Output the [x, y] coordinate of the center of the cell containing the given text.  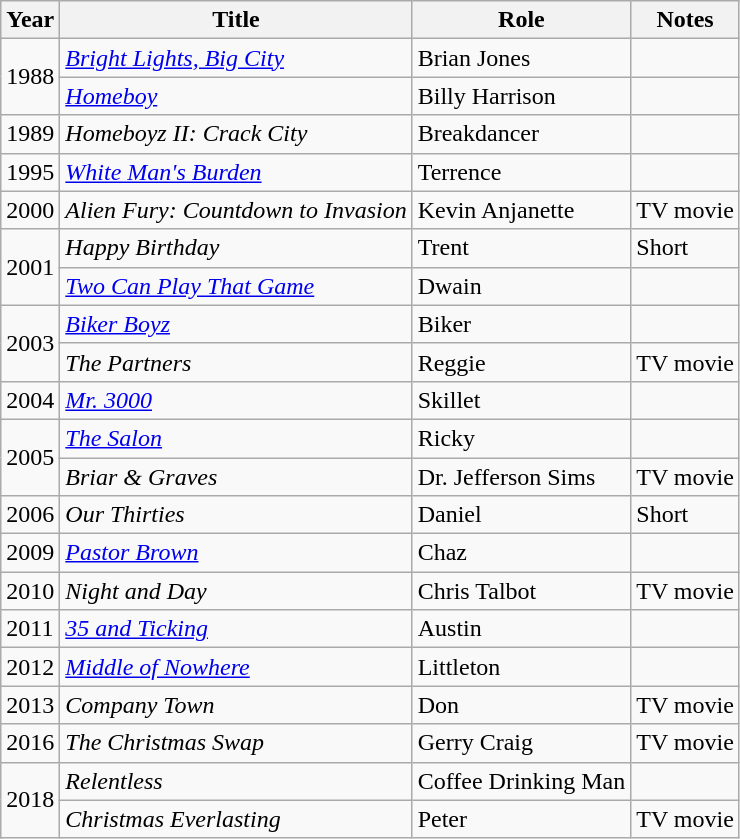
2012 [30, 667]
Reggie [522, 362]
Two Can Play That Game [236, 286]
Relentless [236, 781]
The Christmas Swap [236, 743]
Our Thirties [236, 515]
2003 [30, 343]
Briar & Graves [236, 477]
Mr. 3000 [236, 400]
Ricky [522, 438]
35 and Ticking [236, 629]
Homeboyz II: Crack City [236, 134]
Year [30, 20]
Kevin Anjanette [522, 210]
Happy Birthday [236, 248]
2013 [30, 705]
2010 [30, 591]
2000 [30, 210]
Terrence [522, 172]
Chaz [522, 553]
Breakdancer [522, 134]
Littleton [522, 667]
Alien Fury: Countdown to Invasion [236, 210]
Night and Day [236, 591]
2005 [30, 457]
Don [522, 705]
Daniel [522, 515]
1988 [30, 77]
Chris Talbot [522, 591]
Trent [522, 248]
Biker [522, 324]
2011 [30, 629]
Christmas Everlasting [236, 819]
Homeboy [236, 96]
Dr. Jefferson Sims [522, 477]
Austin [522, 629]
Bright Lights, Big City [236, 58]
2004 [30, 400]
Notes [686, 20]
Company Town [236, 705]
Peter [522, 819]
Pastor Brown [236, 553]
The Salon [236, 438]
The Partners [236, 362]
1995 [30, 172]
2006 [30, 515]
Gerry Craig [522, 743]
2009 [30, 553]
White Man's Burden [236, 172]
2016 [30, 743]
2001 [30, 267]
Brian Jones [522, 58]
2018 [30, 800]
Title [236, 20]
Skillet [522, 400]
Role [522, 20]
1989 [30, 134]
Coffee Drinking Man [522, 781]
Billy Harrison [522, 96]
Biker Boyz [236, 324]
Middle of Nowhere [236, 667]
Dwain [522, 286]
